Scan for the cell matching the given text and deliver its [x, y] coordinate at center. 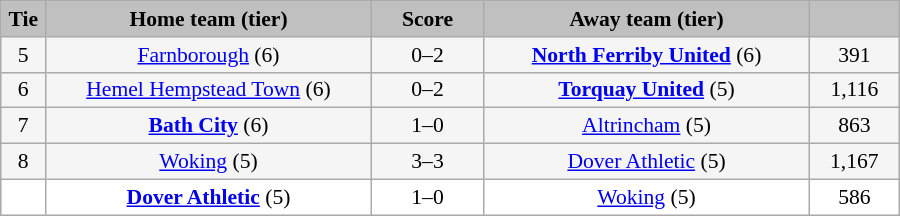
Home team (tier) [209, 19]
1,167 [854, 162]
863 [854, 126]
586 [854, 197]
391 [854, 55]
Tie [24, 19]
Bath City (6) [209, 126]
North Ferriby United (6) [647, 55]
1,116 [854, 90]
Score [427, 19]
3–3 [427, 162]
6 [24, 90]
5 [24, 55]
7 [24, 126]
Hemel Hempstead Town (6) [209, 90]
Altrincham (5) [647, 126]
Torquay United (5) [647, 90]
Farnborough (6) [209, 55]
8 [24, 162]
Away team (tier) [647, 19]
